Extract the (X, Y) coordinate from the center of the cell holding the provided text.  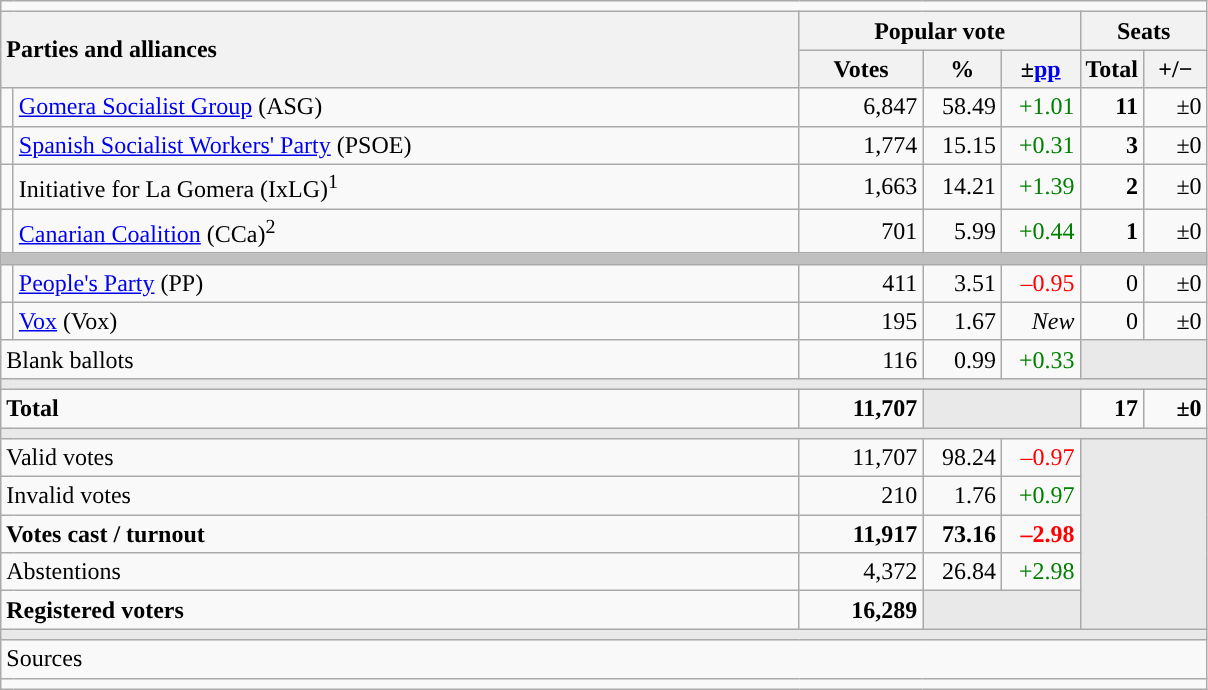
Sources (604, 659)
11 (1112, 107)
Initiative for La Gomera (IxLG)1 (406, 186)
195 (861, 321)
–0.97 (1040, 458)
Vox (Vox) (406, 321)
Registered voters (400, 610)
±pp (1040, 69)
5.99 (962, 232)
3 (1112, 145)
Valid votes (400, 458)
1,774 (861, 145)
+0.31 (1040, 145)
1 (1112, 232)
Gomera Socialist Group (ASG) (406, 107)
+2.98 (1040, 572)
–2.98 (1040, 534)
+1.01 (1040, 107)
Blank ballots (400, 359)
+1.39 (1040, 186)
% (962, 69)
6,847 (861, 107)
+0.44 (1040, 232)
11,917 (861, 534)
116 (861, 359)
New (1040, 321)
4,372 (861, 572)
Votes cast / turnout (400, 534)
15.15 (962, 145)
701 (861, 232)
210 (861, 496)
17 (1112, 408)
Abstentions (400, 572)
People's Party (PP) (406, 283)
1.67 (962, 321)
Invalid votes (400, 496)
+0.97 (1040, 496)
98.24 (962, 458)
1,663 (861, 186)
+0.33 (1040, 359)
Votes (861, 69)
411 (861, 283)
2 (1112, 186)
Seats (1144, 31)
0.99 (962, 359)
16,289 (861, 610)
–0.95 (1040, 283)
14.21 (962, 186)
73.16 (962, 534)
Spanish Socialist Workers' Party (PSOE) (406, 145)
Parties and alliances (400, 50)
+/− (1176, 69)
58.49 (962, 107)
Popular vote (940, 31)
3.51 (962, 283)
26.84 (962, 572)
Canarian Coalition (CCa)2 (406, 232)
1.76 (962, 496)
